Extract the (X, Y) coordinate from the center of the cell holding the provided text.  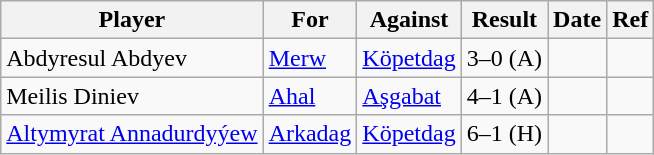
Aşgabat (409, 96)
Date (578, 20)
Result (504, 20)
Meilis Diniev (132, 96)
Ahal (310, 96)
For (310, 20)
6–1 (H) (504, 134)
Ref (630, 20)
3–0 (A) (504, 58)
Merw (310, 58)
Altymyrat Annadurdyýew (132, 134)
Against (409, 20)
Abdyresul Abdyev (132, 58)
4–1 (A) (504, 96)
Arkadag (310, 134)
Player (132, 20)
